Extract the (X, Y) coordinate from the center of the cell holding the provided text.  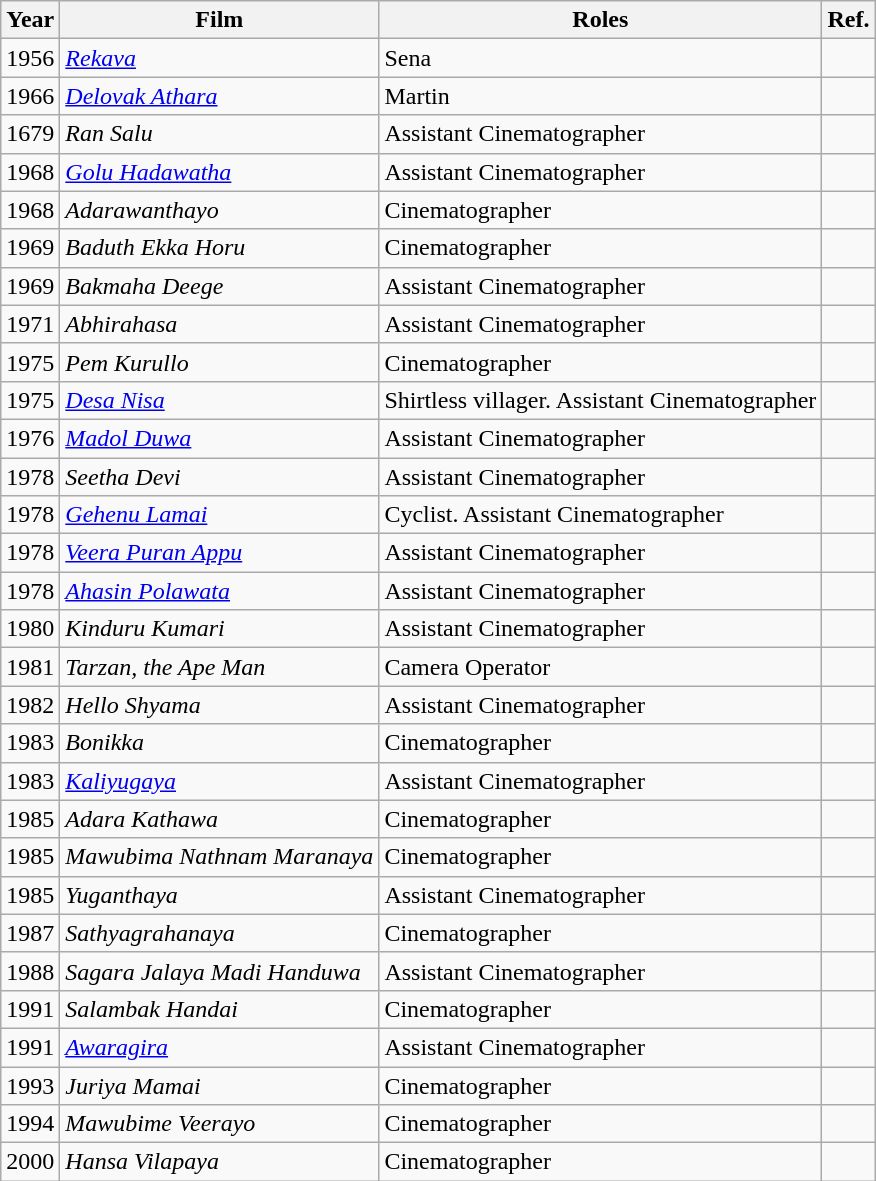
1982 (30, 705)
Veera Puran Appu (220, 553)
Pem Kurullo (220, 362)
Delovak Athara (220, 96)
Ran Salu (220, 134)
Cyclist. Assistant Cinematographer (600, 515)
Ahasin Polawata (220, 591)
Mawubime Veerayo (220, 1124)
Bonikka (220, 743)
Salambak Handai (220, 1009)
1987 (30, 933)
1976 (30, 438)
Hello Shyama (220, 705)
Kaliyugaya (220, 781)
Camera Operator (600, 667)
Year (30, 20)
Kinduru Kumari (220, 629)
Adara Kathawa (220, 819)
1994 (30, 1124)
Baduth Ekka Horu (220, 248)
1981 (30, 667)
Martin (600, 96)
2000 (30, 1162)
Seetha Devi (220, 477)
1966 (30, 96)
Bakmaha Deege (220, 286)
Adarawanthayo (220, 210)
1679 (30, 134)
Ref. (848, 20)
Sena (600, 58)
1971 (30, 324)
Gehenu Lamai (220, 515)
1993 (30, 1085)
1956 (30, 58)
Juriya Mamai (220, 1085)
Shirtless villager. Assistant Cinematographer (600, 400)
Madol Duwa (220, 438)
Yuganthaya (220, 895)
Film (220, 20)
Sathyagrahanaya (220, 933)
1980 (30, 629)
Awaragira (220, 1047)
Sagara Jalaya Madi Handuwa (220, 971)
Abhirahasa (220, 324)
Mawubima Nathnam Maranaya (220, 857)
Hansa Vilapaya (220, 1162)
Golu Hadawatha (220, 172)
Desa Nisa (220, 400)
1988 (30, 971)
Rekava (220, 58)
Roles (600, 20)
Tarzan, the Ape Man (220, 667)
